Identify which cell holds the provided text, then report its [X, Y] central coordinate. 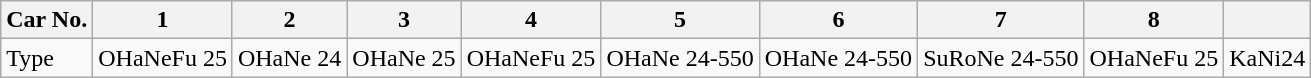
8 [1154, 20]
4 [531, 20]
Type [47, 58]
7 [1001, 20]
OHaNe 24 [289, 58]
5 [680, 20]
1 [163, 20]
SuRoNe 24-550 [1001, 58]
3 [404, 20]
2 [289, 20]
KaNi24 [1268, 58]
OHaNe 25 [404, 58]
Car No. [47, 20]
6 [838, 20]
